Find where the given text appears and provide that cell's center as [x, y] coordinate. 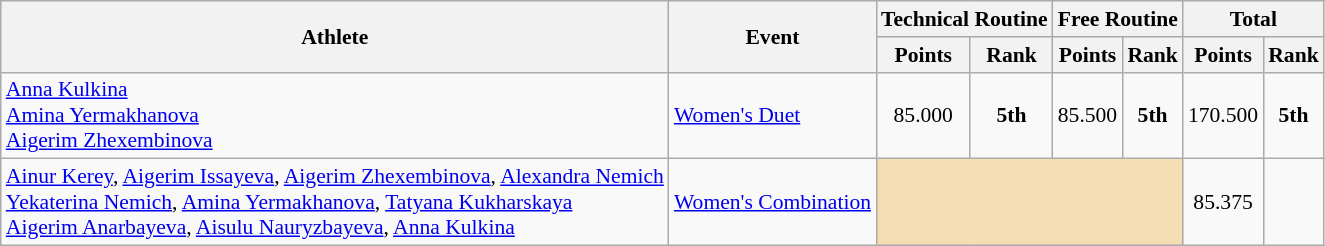
170.500 [1223, 116]
85.500 [1088, 116]
Women's Duet [772, 116]
85.000 [923, 116]
Women's Combination [772, 202]
Free Routine [1118, 19]
Athlete [335, 36]
Technical Routine [964, 19]
85.375 [1223, 202]
Event [772, 36]
Anna KulkinaAmina YermakhanovaAigerim Zhexembinova [335, 116]
Total [1254, 19]
